Scan for the cell matching the given text and deliver its (x, y) coordinate at center. 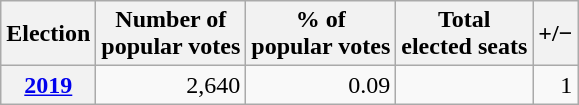
0.09 (321, 85)
1 (556, 85)
Number ofpopular votes (171, 34)
Totalelected seats (464, 34)
% ofpopular votes (321, 34)
Election (48, 34)
+/− (556, 34)
2019 (48, 85)
2,640 (171, 85)
